Capture the cell that displays the provided text and extract its [x, y] central coordinate. 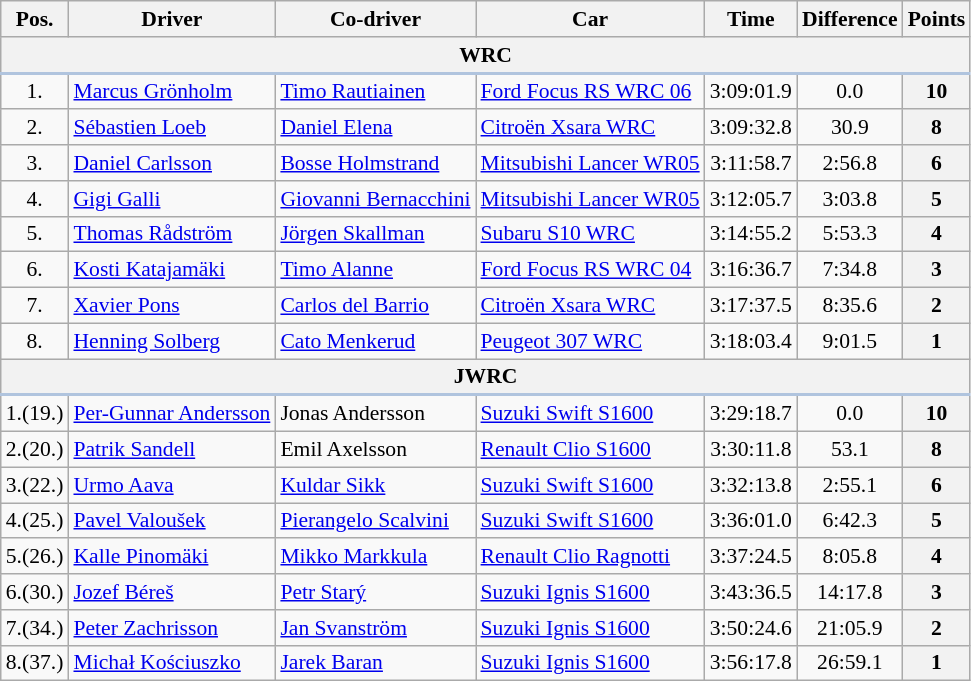
3:11:58.7 [751, 163]
Ford Focus RS WRC 04 [590, 270]
Michał Kościuszko [172, 663]
Pavel Valoušek [172, 521]
5.(26.) [35, 557]
3:03.8 [850, 199]
Renault Clio S1600 [590, 450]
Timo Alanne [375, 270]
6.(30.) [35, 592]
8:35.6 [850, 306]
Daniel Elena [375, 128]
Difference [850, 19]
3:12:05.7 [751, 199]
2.(20.) [35, 450]
Peugeot 307 WRC [590, 341]
Gigi Galli [172, 199]
30.9 [850, 128]
3:37:24.5 [751, 557]
3.(22.) [35, 485]
53.1 [850, 450]
Car [590, 19]
7.(34.) [35, 628]
Kuldar Sikk [375, 485]
Jan Svanström [375, 628]
Jörgen Skallman [375, 234]
8.(37.) [35, 663]
8:05.8 [850, 557]
7. [35, 306]
Peter Zachrisson [172, 628]
3:36:01.0 [751, 521]
6:42.3 [850, 521]
JWRC [486, 377]
3:30:11.8 [751, 450]
Xavier Pons [172, 306]
3:29:18.7 [751, 413]
Jozef Béreš [172, 592]
Giovanni Bernacchini [375, 199]
21:05.9 [850, 628]
6. [35, 270]
Bosse Holmstrand [375, 163]
4. [35, 199]
3:43:36.5 [751, 592]
Petr Starý [375, 592]
14:17.8 [850, 592]
Timo Rautiainen [375, 91]
Marcus Grönholm [172, 91]
Kosti Katajamäki [172, 270]
3:09:01.9 [751, 91]
Carlos del Barrio [375, 306]
Jarek Baran [375, 663]
7:34.8 [850, 270]
Pos. [35, 19]
Sébastien Loeb [172, 128]
3:50:24.6 [751, 628]
Jonas Andersson [375, 413]
Renault Clio Ragnotti [590, 557]
3:18:03.4 [751, 341]
Per-Gunnar Andersson [172, 413]
Cato Menkerud [375, 341]
Emil Axelsson [375, 450]
3:14:55.2 [751, 234]
3:56:17.8 [751, 663]
Mikko Markkula [375, 557]
26:59.1 [850, 663]
3:17:37.5 [751, 306]
Henning Solberg [172, 341]
Patrik Sandell [172, 450]
Ford Focus RS WRC 06 [590, 91]
5:53.3 [850, 234]
3:16:36.7 [751, 270]
WRC [486, 55]
Points [937, 19]
5. [35, 234]
2. [35, 128]
1.(19.) [35, 413]
2:56.8 [850, 163]
Pierangelo Scalvini [375, 521]
Kalle Pinomäki [172, 557]
3:09:32.8 [751, 128]
8. [35, 341]
Time [751, 19]
3:32:13.8 [751, 485]
Urmo Aava [172, 485]
Daniel Carlsson [172, 163]
Co-driver [375, 19]
4.(25.) [35, 521]
Subaru S10 WRC [590, 234]
1. [35, 91]
9:01.5 [850, 341]
Thomas Rådström [172, 234]
2:55.1 [850, 485]
Driver [172, 19]
3. [35, 163]
